Extract the [X, Y] coordinate from the center of the cell holding the provided text.  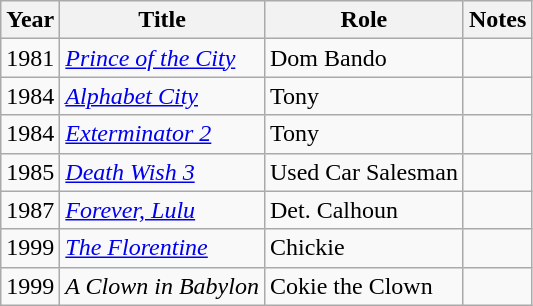
Cokie the Clown [364, 286]
Year [30, 20]
Exterminator 2 [162, 134]
Det. Calhoun [364, 210]
1985 [30, 172]
A Clown in Babylon [162, 286]
1987 [30, 210]
Chickie [364, 248]
The Florentine [162, 248]
1981 [30, 58]
Prince of the City [162, 58]
Forever, Lulu [162, 210]
Used Car Salesman [364, 172]
Alphabet City [162, 96]
Notes [497, 20]
Dom Bando [364, 58]
Role [364, 20]
Title [162, 20]
Death Wish 3 [162, 172]
